Search for the cell housing the specified text and yield its [X, Y] center coordinate. 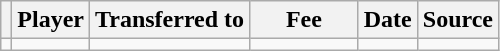
Transferred to [170, 20]
Date [388, 20]
Fee [304, 20]
Source [458, 20]
Player [51, 20]
